For the text-containing cell, return its midpoint in (X, Y) coordinate format. 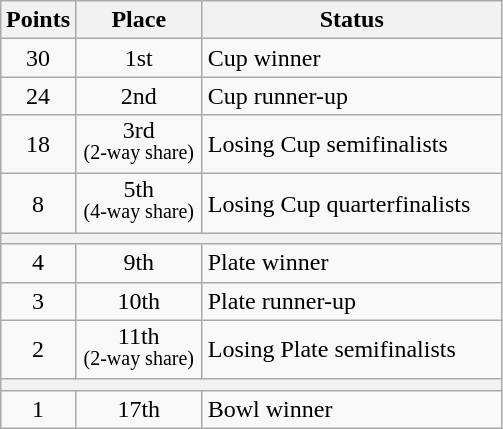
1 (38, 409)
Losing Cup semifinalists (352, 144)
Bowl winner (352, 409)
4 (38, 263)
3rd(2-way share) (138, 144)
10th (138, 301)
24 (38, 96)
8 (38, 204)
18 (38, 144)
9th (138, 263)
30 (38, 58)
Cup winner (352, 58)
11th(2-way share) (138, 350)
5th(4-way share) (138, 204)
Plate runner-up (352, 301)
Status (352, 20)
Points (38, 20)
Losing Cup quarterfinalists (352, 204)
2nd (138, 96)
2 (38, 350)
1st (138, 58)
Cup runner-up (352, 96)
17th (138, 409)
Losing Plate semifinalists (352, 350)
Place (138, 20)
Plate winner (352, 263)
3 (38, 301)
